Pinpoint the cell where the given text exists, returning its [x, y] midpoint coordinate. 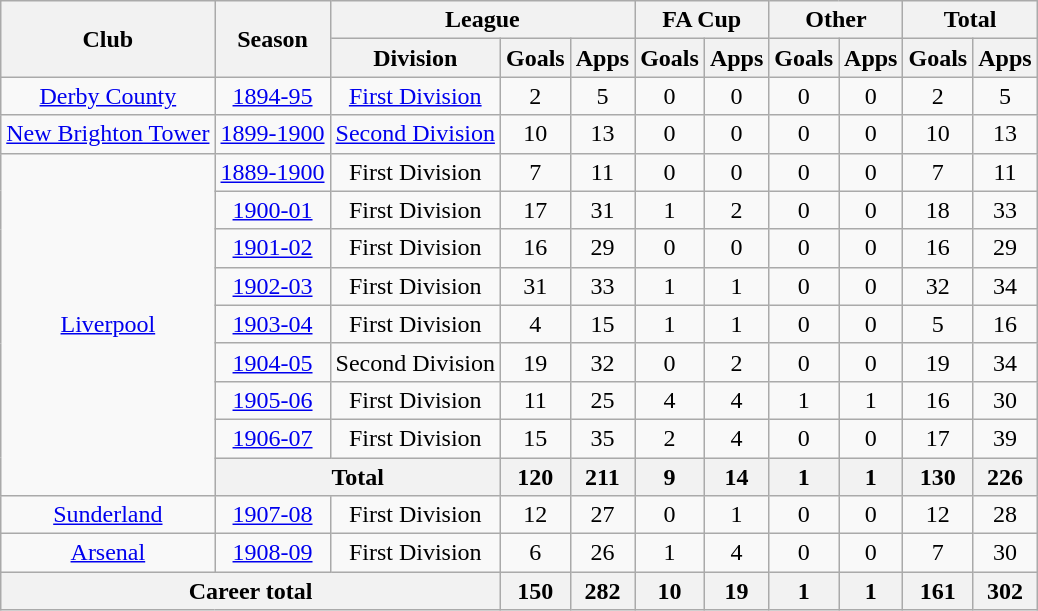
25 [602, 400]
120 [535, 477]
302 [1005, 591]
Other [836, 20]
39 [1005, 438]
League [482, 20]
27 [602, 515]
Sunderland [108, 515]
1899-1900 [272, 134]
9 [670, 477]
1907-08 [272, 515]
Club [108, 39]
161 [938, 591]
Division [415, 58]
1902-03 [272, 286]
150 [535, 591]
FA Cup [702, 20]
Career total [251, 591]
35 [602, 438]
1908-09 [272, 553]
Liverpool [108, 324]
282 [602, 591]
1901-02 [272, 248]
26 [602, 553]
1906-07 [272, 438]
Arsenal [108, 553]
1894-95 [272, 96]
14 [736, 477]
1903-04 [272, 324]
211 [602, 477]
6 [535, 553]
Derby County [108, 96]
1904-05 [272, 362]
Season [272, 39]
1905-06 [272, 400]
28 [1005, 515]
130 [938, 477]
New Brighton Tower [108, 134]
226 [1005, 477]
1900-01 [272, 210]
18 [938, 210]
1889-1900 [272, 172]
